Provide the [x, y] coordinate of the cell's center where the given text is located.  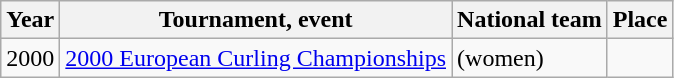
Place [640, 20]
Year [30, 20]
2000 [30, 58]
2000 European Curling Championships [256, 58]
National team [530, 20]
Tournament, event [256, 20]
(women) [530, 58]
